Return the [X, Y] coordinate for the center point of the cell that contains the specified text.  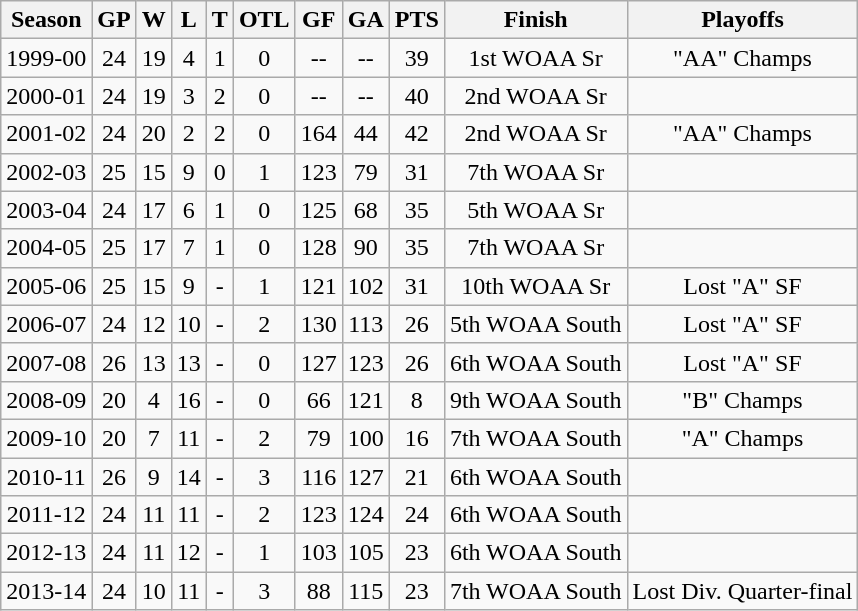
GP [114, 20]
66 [318, 400]
130 [318, 324]
2013-14 [46, 591]
2008-09 [46, 400]
OTL [264, 20]
PTS [416, 20]
2012-13 [46, 553]
39 [416, 58]
40 [416, 96]
6 [188, 210]
90 [366, 248]
2006-07 [46, 324]
42 [416, 134]
68 [366, 210]
2003-04 [46, 210]
103 [318, 553]
88 [318, 591]
113 [366, 324]
1999-00 [46, 58]
W [154, 20]
Playoffs [742, 20]
GF [318, 20]
T [220, 20]
Lost Div. Quarter-final [742, 591]
9th WOAA South [536, 400]
2009-10 [46, 438]
21 [416, 477]
128 [318, 248]
102 [366, 286]
2007-08 [46, 362]
14 [188, 477]
2011-12 [46, 515]
"A" Champs [742, 438]
Season [46, 20]
8 [416, 400]
116 [318, 477]
"B" Champs [742, 400]
5th WOAA Sr [536, 210]
44 [366, 134]
2001-02 [46, 134]
2005-06 [46, 286]
1st WOAA Sr [536, 58]
164 [318, 134]
125 [318, 210]
GA [366, 20]
2004-05 [46, 248]
124 [366, 515]
Finish [536, 20]
10th WOAA Sr [536, 286]
2000-01 [46, 96]
105 [366, 553]
100 [366, 438]
L [188, 20]
2010-11 [46, 477]
5th WOAA South [536, 324]
115 [366, 591]
2002-03 [46, 172]
